Extract the [x, y] coordinate from the center of the cell holding the provided text.  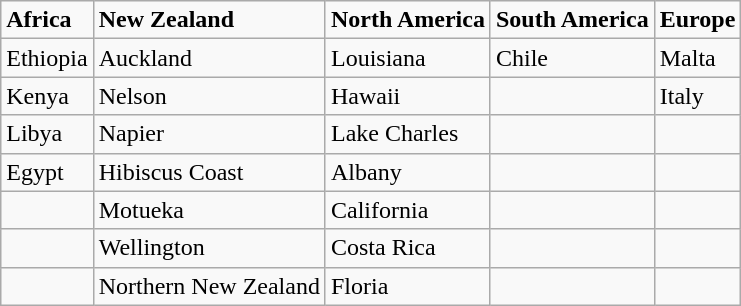
Egypt [47, 172]
Auckland [209, 58]
Louisiana [408, 58]
Italy [698, 96]
Nelson [209, 96]
Albany [408, 172]
Floria [408, 286]
Malta [698, 58]
Napier [209, 134]
Motueka [209, 210]
South America [572, 20]
California [408, 210]
Costa Rica [408, 248]
Wellington [209, 248]
Libya [47, 134]
Lake Charles [408, 134]
Hawaii [408, 96]
Africa [47, 20]
Northern New Zealand [209, 286]
Chile [572, 58]
New Zealand [209, 20]
North America [408, 20]
Europe [698, 20]
Ethiopia [47, 58]
Kenya [47, 96]
Hibiscus Coast [209, 172]
